Detect which cell encompasses the target text, then output its (x, y) center coordinate. 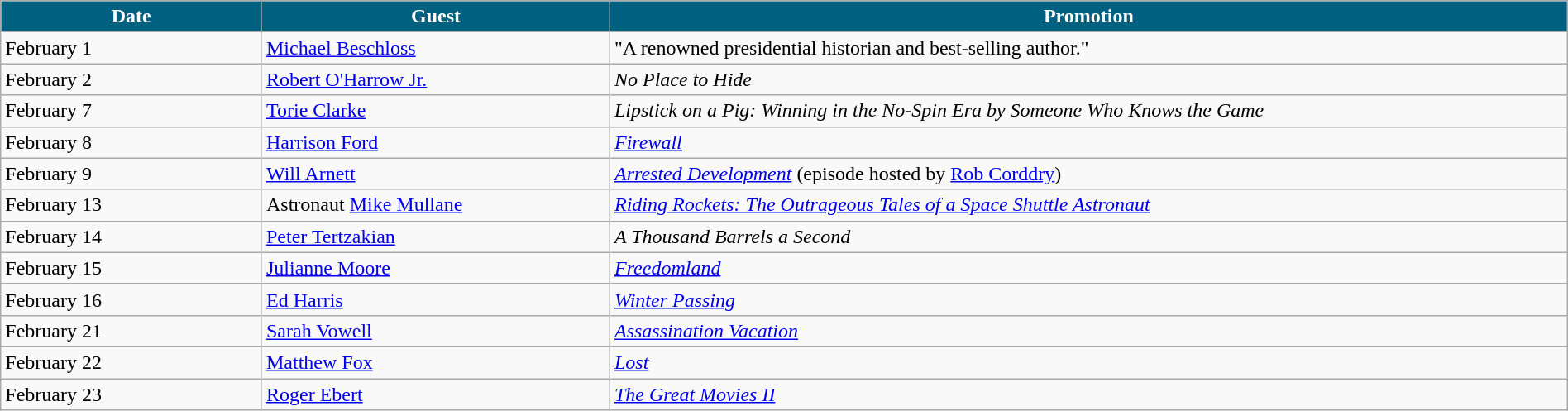
No Place to Hide (1088, 79)
Riding Rockets: The Outrageous Tales of a Space Shuttle Astronaut (1088, 205)
February 16 (131, 299)
February 22 (131, 362)
Julianne Moore (435, 268)
Guest (435, 17)
Sarah Vowell (435, 331)
February 7 (131, 111)
"A renowned presidential historian and best-selling author." (1088, 48)
Arrested Development (episode hosted by Rob Corddry) (1088, 174)
Will Arnett (435, 174)
Freedomland (1088, 268)
February 21 (131, 331)
February 14 (131, 237)
Michael Beschloss (435, 48)
February 1 (131, 48)
Astronaut Mike Mullane (435, 205)
February 2 (131, 79)
Torie Clarke (435, 111)
Robert O'Harrow Jr. (435, 79)
February 13 (131, 205)
February 8 (131, 142)
Assassination Vacation (1088, 331)
Promotion (1088, 17)
Ed Harris (435, 299)
Winter Passing (1088, 299)
February 9 (131, 174)
Date (131, 17)
Roger Ebert (435, 394)
February 15 (131, 268)
February 23 (131, 394)
Lipstick on a Pig: Winning in the No-Spin Era by Someone Who Knows the Game (1088, 111)
Harrison Ford (435, 142)
A Thousand Barrels a Second (1088, 237)
The Great Movies II (1088, 394)
Lost (1088, 362)
Firewall (1088, 142)
Peter Tertzakian (435, 237)
Matthew Fox (435, 362)
